Extract the [x, y] coordinate from the center of the cell holding the provided text.  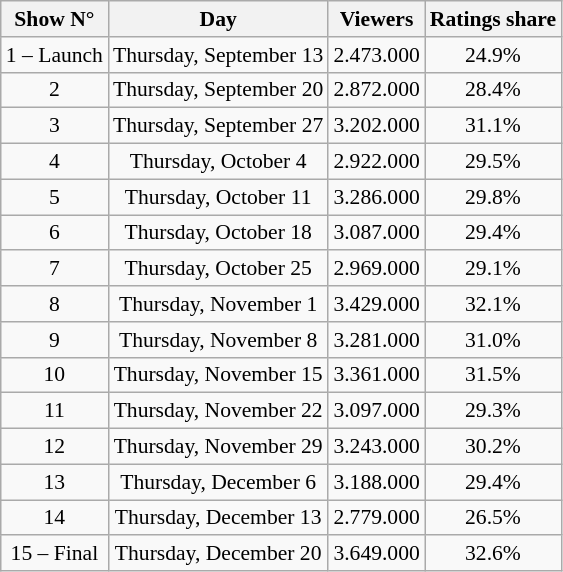
2.473.000 [376, 55]
Thursday, September 20 [218, 90]
29.1% [493, 269]
32.1% [493, 304]
7 [54, 269]
29.8% [493, 197]
8 [54, 304]
24.9% [493, 55]
31.0% [493, 340]
28.4% [493, 90]
Thursday, October 25 [218, 269]
Thursday, November 29 [218, 447]
Show N° [54, 19]
2 [54, 90]
31.5% [493, 375]
9 [54, 340]
1 – Launch [54, 55]
Viewers [376, 19]
3.286.000 [376, 197]
Ratings share [493, 19]
2.969.000 [376, 269]
12 [54, 447]
3.429.000 [376, 304]
3.361.000 [376, 375]
Thursday, September 27 [218, 126]
3.087.000 [376, 233]
2.779.000 [376, 518]
5 [54, 197]
3 [54, 126]
3.649.000 [376, 554]
30.2% [493, 447]
3.243.000 [376, 447]
29.3% [493, 411]
Thursday, November 8 [218, 340]
Thursday, November 1 [218, 304]
Thursday, November 22 [218, 411]
Thursday, December 6 [218, 482]
Thursday, October 11 [218, 197]
4 [54, 162]
14 [54, 518]
3.202.000 [376, 126]
31.1% [493, 126]
29.5% [493, 162]
Thursday, December 20 [218, 554]
32.6% [493, 554]
2.922.000 [376, 162]
15 – Final [54, 554]
13 [54, 482]
3.097.000 [376, 411]
Thursday, October 18 [218, 233]
3.188.000 [376, 482]
11 [54, 411]
10 [54, 375]
Thursday, December 13 [218, 518]
Day [218, 19]
Thursday, September 13 [218, 55]
6 [54, 233]
26.5% [493, 518]
Thursday, November 15 [218, 375]
3.281.000 [376, 340]
Thursday, October 4 [218, 162]
2.872.000 [376, 90]
